Scan for the cell matching the given text and deliver its [x, y] coordinate at center. 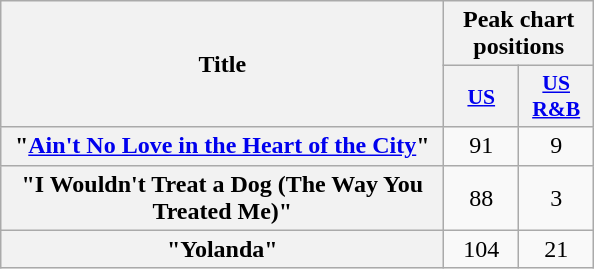
9 [556, 146]
"Ain't No Love in the Heart of the City" [222, 146]
21 [556, 249]
3 [556, 198]
"Yolanda" [222, 249]
104 [482, 249]
US [482, 96]
91 [482, 146]
Title [222, 64]
US R&B [556, 96]
Peak chart positions [519, 34]
88 [482, 198]
"I Wouldn't Treat a Dog (The Way You Treated Me)" [222, 198]
